Locate the cell with the specified text and output its [x, y] center coordinate. 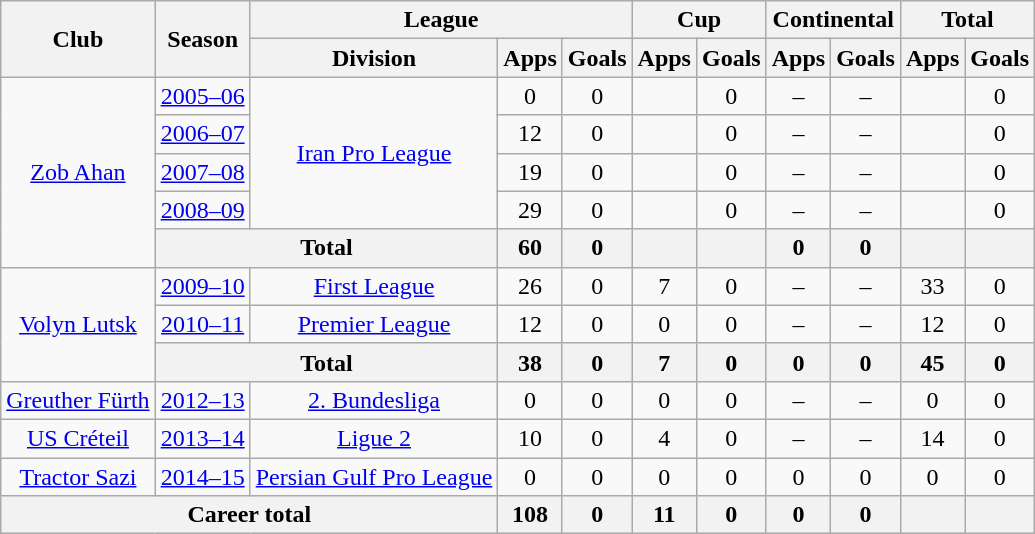
Tractor Sazi [78, 477]
Volyn Lutsk [78, 324]
Career total [250, 515]
2005–06 [202, 96]
19 [530, 172]
Continental [833, 20]
60 [530, 248]
2012–13 [202, 400]
League [441, 20]
38 [530, 362]
Iran Pro League [374, 153]
First League [374, 286]
33 [932, 286]
2014–15 [202, 477]
11 [664, 515]
Club [78, 39]
26 [530, 286]
2008–09 [202, 210]
45 [932, 362]
2009–10 [202, 286]
Season [202, 39]
108 [530, 515]
Zob Ahan [78, 172]
Cup [699, 20]
2. Bundesliga [374, 400]
Persian Gulf Pro League [374, 477]
4 [664, 438]
10 [530, 438]
14 [932, 438]
Ligue 2 [374, 438]
2010–11 [202, 324]
29 [530, 210]
2013–14 [202, 438]
2006–07 [202, 134]
Greuther Fürth [78, 400]
US Créteil [78, 438]
Premier League [374, 324]
Division [374, 58]
2007–08 [202, 172]
